Identify which cell holds the provided text, then report its [x, y] central coordinate. 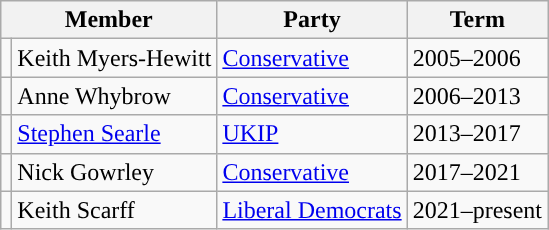
2005–2006 [477, 58]
UKIP [312, 134]
Stephen Searle [114, 134]
Party [312, 20]
Term [477, 20]
Liberal Democrats [312, 210]
2006–2013 [477, 96]
2013–2017 [477, 134]
Keith Scarff [114, 210]
Member [109, 20]
Keith Myers-Hewitt [114, 58]
2021–present [477, 210]
Anne Whybrow [114, 96]
Nick Gowrley [114, 172]
2017–2021 [477, 172]
